Pinpoint the cell where the given text exists, returning its [X, Y] midpoint coordinate. 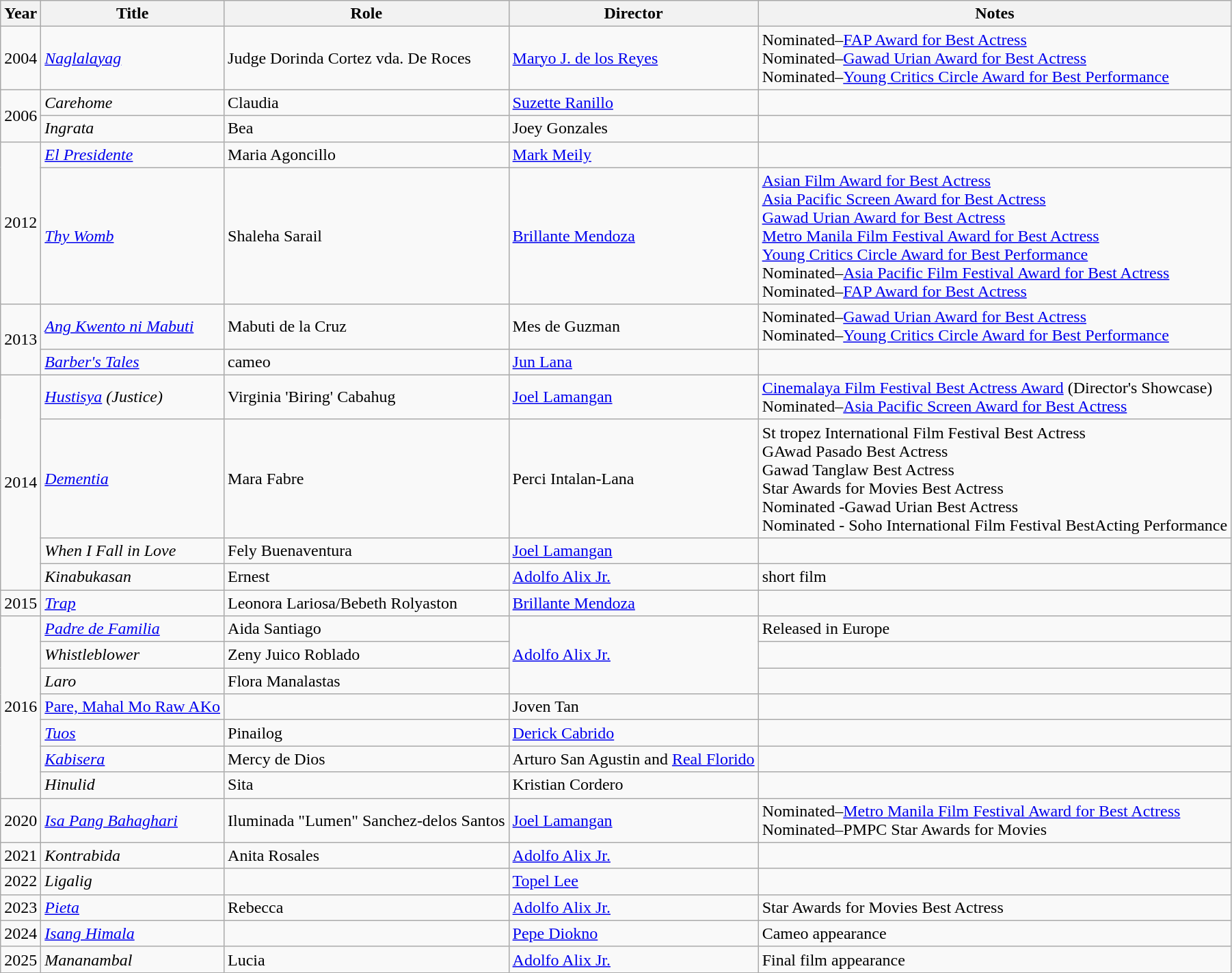
Leonora Lariosa/Bebeth Rolyaston [366, 602]
Iluminada "Lumen" Sanchez-delos Santos [366, 821]
Kontrabida [133, 855]
Joven Tan [633, 707]
Pinailog [366, 733]
Ligalig [133, 881]
Kabisera [133, 759]
Mes de Guzman [633, 327]
Derick Cabrido [633, 733]
Suzette Ranillo [633, 103]
Perci Intalan-Lana [633, 479]
Pepe Diokno [633, 933]
Thy Womb [133, 236]
Lucia [366, 959]
Jun Lana [633, 362]
Virginia 'Biring' Cabahug [366, 397]
Maryo J. de los Reyes [633, 58]
Claudia [366, 103]
2014 [21, 482]
When I Fall in Love [133, 550]
2016 [21, 707]
Trap [133, 602]
Year [21, 14]
2004 [21, 58]
Zeny Juico Roblado [366, 655]
2012 [21, 223]
Notes [995, 14]
Laro [133, 681]
Ang Kwento ni Mabuti [133, 327]
Tuos [133, 733]
Carehome [133, 103]
Final film appearance [995, 959]
Hinulid [133, 785]
Rebecca [366, 907]
Aida Santiago [366, 629]
Isang Himala [133, 933]
Flora Manalastas [366, 681]
Isa Pang Bahaghari [133, 821]
2015 [21, 602]
Kinabukasan [133, 576]
Mara Fabre [366, 479]
Judge Dorinda Cortez vda. De Roces [366, 58]
Maria Agoncillo [366, 155]
Bea [366, 129]
Barber's Tales [133, 362]
Cinemalaya Film Festival Best Actress Award (Director's Showcase)Nominated–Asia Pacific Screen Award for Best Actress [995, 397]
Whistleblower [133, 655]
Role [366, 14]
Hustisya (Justice) [133, 397]
Ernest [366, 576]
2024 [21, 933]
2020 [21, 821]
Sita [366, 785]
Mabuti de la Cruz [366, 327]
Arturo San Agustin and Real Florido [633, 759]
Released in Europe [995, 629]
Kristian Cordero [633, 785]
Star Awards for Movies Best Actress [995, 907]
Fely Buenaventura [366, 550]
Director [633, 14]
Pieta [133, 907]
2023 [21, 907]
El Presidente [133, 155]
Nominated–Gawad Urian Award for Best ActressNominated–Young Critics Circle Award for Best Performance [995, 327]
Naglalayag [133, 58]
Padre de Familia [133, 629]
short film [995, 576]
Joey Gonzales [633, 129]
Ingrata [133, 129]
2021 [21, 855]
Dementia [133, 479]
Nominated–Metro Manila Film Festival Award for Best ActressNominated–PMPC Star Awards for Movies [995, 821]
2013 [21, 339]
Topel Lee [633, 881]
2025 [21, 959]
Mananambal [133, 959]
2006 [21, 116]
Nominated–FAP Award for Best ActressNominated–Gawad Urian Award for Best ActressNominated–Young Critics Circle Award for Best Performance [995, 58]
Pare, Mahal Mo Raw AKo [133, 707]
Title [133, 14]
Shaleha Sarail [366, 236]
Cameo appearance [995, 933]
2022 [21, 881]
cameo [366, 362]
Anita Rosales [366, 855]
Mercy de Dios [366, 759]
Mark Meily [633, 155]
